Scan for the cell matching the given text and deliver its (x, y) coordinate at center. 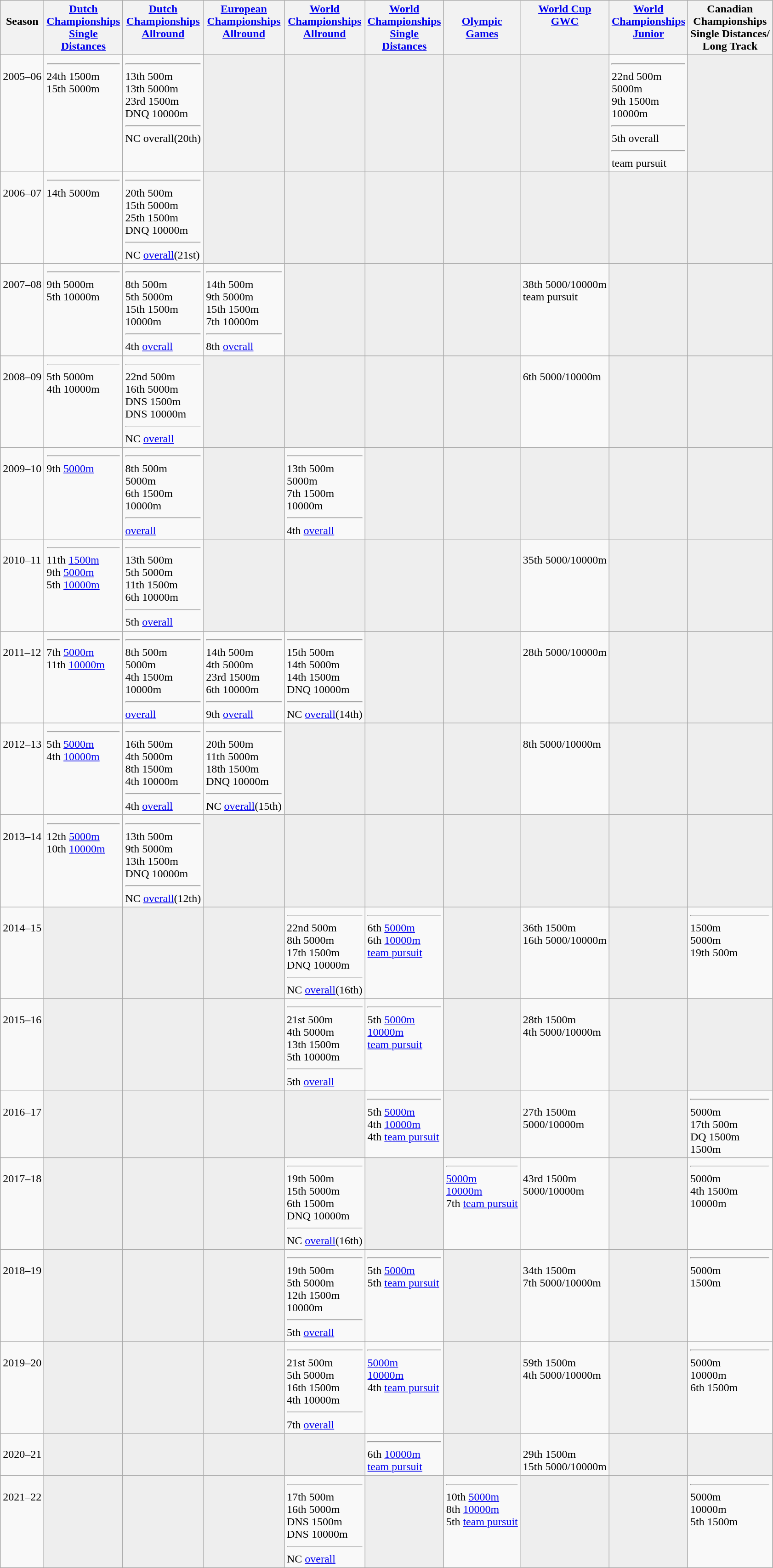
2005–06 (22, 113)
22nd 500m 8th 5000m 17th 1500m DNQ 10000m NC overall(16th) (324, 953)
21st 500m 5th 5000m 16th 1500m 4th 10000m 7th overall (324, 1388)
13th 500m 5th 5000m 11th 1500m 6th 10000m 5th overall (163, 585)
5th 5000m 10000m team pursuit (404, 1044)
2021–22 (22, 1522)
5000m 1500m (730, 1296)
6th 10000m team pursuit (404, 1455)
14th 500m 4th 5000m 23rd 1500m 6th 10000m 9th overall (244, 677)
9th 5000m (84, 493)
36th 1500m 16th 5000/10000m (564, 953)
21st 500m 4th 5000m 13th 1500m 5th 10000m 5th overall (324, 1044)
5th 5000m 5th team pursuit (404, 1296)
6th 5000/10000m (564, 401)
38th 5000/10000m team pursuit (564, 310)
13th 500m 5000m 7th 1500m 10000m 4th overall (324, 493)
13th 500m 9th 5000m 13th 1500m DNQ 10000m NC overall(12th) (163, 861)
43rd 1500m 5000/10000m (564, 1204)
World Cup GWC (564, 28)
Olympic Games (482, 28)
2008–09 (22, 401)
2007–08 (22, 310)
5000m 10000m 4th team pursuit (404, 1388)
World Championships Junior (648, 28)
28th 1500m 4th 5000/10000m (564, 1044)
Season (22, 28)
15th 500m 14th 5000m 14th 1500m DNQ 10000m NC overall(14th) (324, 677)
35th 5000/10000m (564, 585)
Dutch Championships Allround (163, 28)
2016–17 (22, 1124)
2012–13 (22, 769)
World Championships Single Distances (404, 28)
13th 500m 13th 5000m 23rd 1500m DNQ 10000m NC overall(20th) (163, 113)
2017–18 (22, 1204)
10th 5000m 8th 10000m 5th team pursuit (482, 1522)
8th 500m 5000m 6th 1500m 10000m overall (163, 493)
16th 500m 4th 5000m 8th 1500m 4th 10000m 4th overall (163, 769)
Dutch Championships Single Distances (84, 28)
20th 500m 11th 5000m 18th 1500m DNQ 10000m NC overall(15th) (244, 769)
9th 5000m 5th 10000m (84, 310)
22nd 500m 16th 5000m DNS 1500m DNS 10000m NC overall (163, 401)
28th 5000/10000m (564, 677)
8th 500m 5000m 4th 1500m 10000m overall (163, 677)
2013–14 (22, 861)
2009–10 (22, 493)
5000m 10000m 7th team pursuit (482, 1204)
14th 5000m (84, 218)
27th 1500m 5000/10000m (564, 1124)
2011–12 (22, 677)
8th 5000/10000m (564, 769)
World Championships Allround (324, 28)
5th 5000m 4th 10000m 4th team pursuit (404, 1124)
20th 500m 15th 5000m 25th 1500m DNQ 10000m NC overall(21st) (163, 218)
Canadian Championships Single Distances/ Long Track (730, 28)
5000m 10000m 5th 1500m (730, 1522)
59th 1500m 4th 5000/10000m (564, 1388)
2020–21 (22, 1455)
2018–19 (22, 1296)
11th 1500m 9th 5000m 5th 10000m (84, 585)
2010–11 (22, 585)
2006–07 (22, 218)
5000m 4th 1500m 10000m (730, 1204)
19th 500m 5th 5000m 12th 1500m 10000m 5th overall (324, 1296)
5000m 17th 500m DQ 1500m 1500m (730, 1124)
8th 500m 5th 5000m 15th 1500m 10000m 4th overall (163, 310)
1500m 5000m 19th 500m (730, 953)
European Championships Allround (244, 28)
7th 5000m 11th 10000m (84, 677)
12th 5000m 10th 10000m (84, 861)
34th 1500m 7th 5000/10000m (564, 1296)
24th 1500m 15th 5000m (84, 113)
19th 500m 15th 5000m 6th 1500m DNQ 10000m NC overall(16th) (324, 1204)
22nd 500m 5000m 9th 1500m 10000m 5th overall team pursuit (648, 113)
17th 500m 16th 5000m DNS 1500m DNS 10000m NC overall (324, 1522)
6th 5000m 6th 10000m team pursuit (404, 953)
14th 500m 9th 5000m 15th 1500m 7th 10000m 8th overall (244, 310)
2014–15 (22, 953)
2015–16 (22, 1044)
29th 1500m 15th 5000/10000m (564, 1455)
5000m 10000m 6th 1500m (730, 1388)
2019–20 (22, 1388)
